From the cell containing the given text, extract its center point as [X, Y] coordinate. 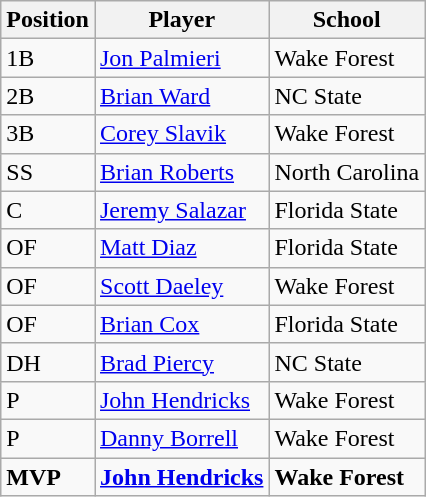
Jon Palmieri [181, 58]
Matt Diaz [181, 248]
Brian Cox [181, 324]
Jeremy Salazar [181, 210]
North Carolina [347, 172]
DH [48, 362]
3B [48, 134]
Danny Borrell [181, 438]
SS [48, 172]
Brian Roberts [181, 172]
Brian Ward [181, 96]
Player [181, 20]
C [48, 210]
1B [48, 58]
Corey Slavik [181, 134]
Brad Piercy [181, 362]
MVP [48, 477]
Scott Daeley [181, 286]
Position [48, 20]
2B [48, 96]
School [347, 20]
